Capture the cell that displays the provided text and extract its (x, y) central coordinate. 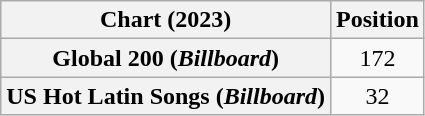
Global 200 (Billboard) (166, 58)
Position (378, 20)
172 (378, 58)
32 (378, 96)
US Hot Latin Songs (Billboard) (166, 96)
Chart (2023) (166, 20)
